Find where the given text appears and provide that cell's center as (X, Y) coordinate. 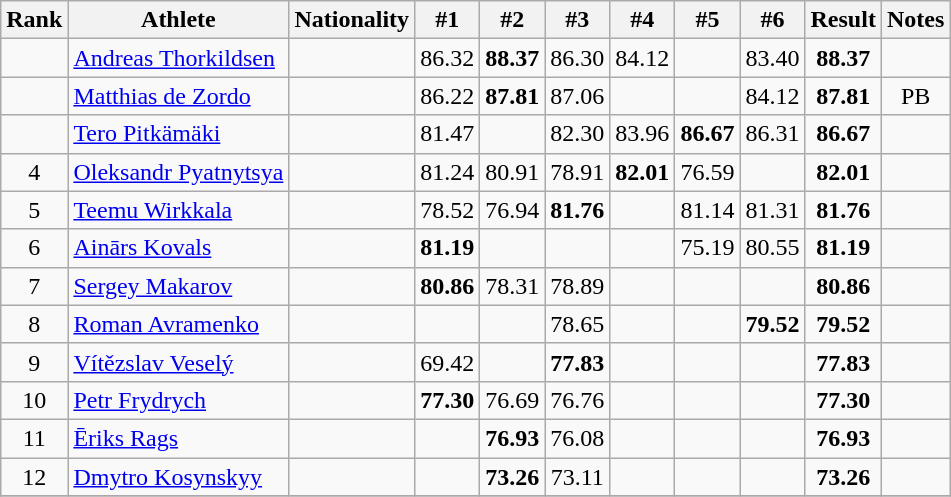
Notes (915, 20)
81.14 (708, 210)
Vítězslav Veselý (178, 362)
81.47 (448, 134)
Dmytro Kosynskyy (178, 477)
76.69 (512, 400)
Tero Pitkämäki (178, 134)
4 (34, 172)
Petr Frydrych (178, 400)
#6 (772, 20)
6 (34, 248)
78.65 (578, 324)
76.94 (512, 210)
#2 (512, 20)
Rank (34, 20)
11 (34, 438)
81.24 (448, 172)
Ēriks Rags (178, 438)
69.42 (448, 362)
Nationality (352, 20)
#3 (578, 20)
9 (34, 362)
73.11 (578, 477)
78.89 (578, 286)
5 (34, 210)
78.52 (448, 210)
86.30 (578, 58)
80.55 (772, 248)
82.30 (578, 134)
78.91 (578, 172)
78.31 (512, 286)
Ainārs Kovals (178, 248)
7 (34, 286)
87.06 (578, 96)
Matthias de Zordo (178, 96)
Oleksandr Pyatnytsya (178, 172)
Result (843, 20)
76.59 (708, 172)
Teemu Wirkkala (178, 210)
76.76 (578, 400)
80.91 (512, 172)
PB (915, 96)
Sergey Makarov (178, 286)
83.96 (642, 134)
81.31 (772, 210)
#1 (448, 20)
10 (34, 400)
8 (34, 324)
#4 (642, 20)
83.40 (772, 58)
Roman Avramenko (178, 324)
76.08 (578, 438)
86.31 (772, 134)
Andreas Thorkildsen (178, 58)
12 (34, 477)
#5 (708, 20)
Athlete (178, 20)
86.22 (448, 96)
75.19 (708, 248)
86.32 (448, 58)
